Provide the (X, Y) coordinate of the cell's center where the given text is located.  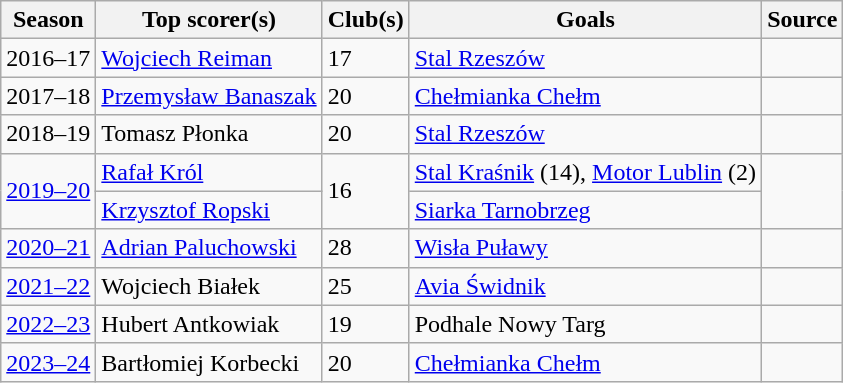
Avia Świdnik (585, 286)
Podhale Nowy Targ (585, 324)
2017–18 (48, 96)
Hubert Antkowiak (209, 324)
19 (366, 324)
Stal Kraśnik (14), Motor Lublin (2) (585, 172)
16 (366, 191)
Tomasz Płonka (209, 134)
25 (366, 286)
2020–21 (48, 248)
Top scorer(s) (209, 20)
2018–19 (48, 134)
Club(s) (366, 20)
Bartłomiej Korbecki (209, 362)
2023–24 (48, 362)
Wojciech Reiman (209, 58)
Krzysztof Ropski (209, 210)
Siarka Tarnobrzeg (585, 210)
Source (802, 20)
Przemysław Banaszak (209, 96)
Season (48, 20)
Adrian Paluchowski (209, 248)
28 (366, 248)
17 (366, 58)
Goals (585, 20)
Rafał Król (209, 172)
Wisła Puławy (585, 248)
2019–20 (48, 191)
Wojciech Białek (209, 286)
2016–17 (48, 58)
2021–22 (48, 286)
2022–23 (48, 324)
